Detect which cell encompasses the target text, then output its (x, y) center coordinate. 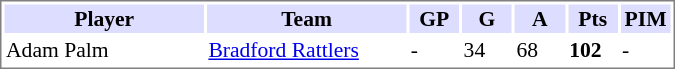
Player (104, 18)
Pts (593, 18)
34 (487, 50)
G (487, 18)
A (540, 18)
102 (593, 50)
68 (540, 50)
Team (306, 18)
PIM (646, 18)
GP (434, 18)
Adam Palm (104, 50)
Bradford Rattlers (306, 50)
